Provide the (x, y) coordinate of the cell's center where the given text is located.  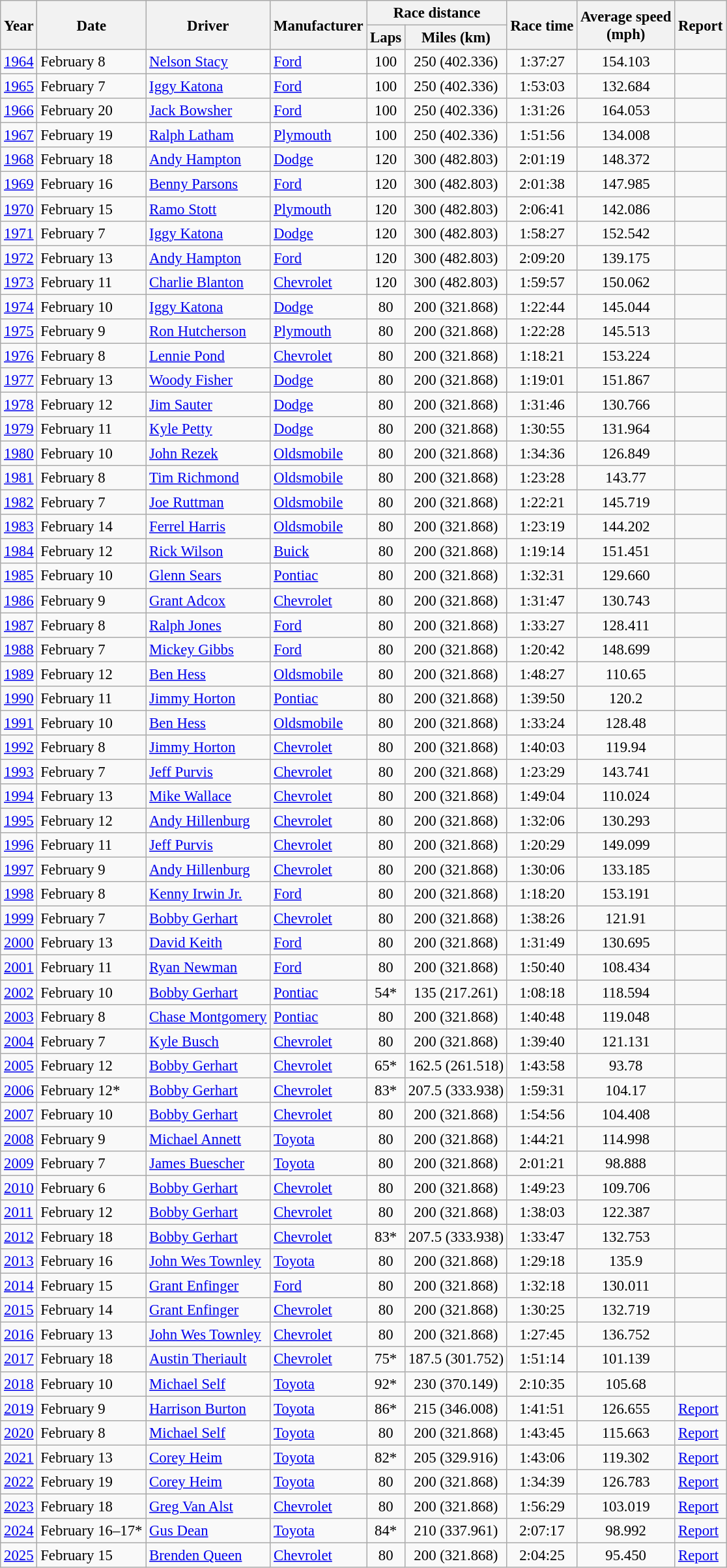
1971 (19, 233)
136.752 (626, 1335)
1981 (19, 478)
108.434 (626, 968)
2018 (19, 1384)
2:06:41 (542, 209)
Tim Richmond (208, 478)
130.293 (626, 821)
Miles (km) (456, 38)
1975 (19, 331)
February 6 (91, 1188)
1977 (19, 380)
1964 (19, 62)
130.766 (626, 404)
1:23:19 (542, 527)
Date (91, 25)
1967 (19, 135)
Mickey Gibbs (208, 649)
1:31:47 (542, 600)
1989 (19, 674)
1988 (19, 649)
1987 (19, 625)
Nelson Stacy (208, 62)
1:23:29 (542, 772)
1979 (19, 429)
Race time (542, 25)
Gus Dean (208, 1531)
148.699 (626, 649)
145.044 (626, 307)
65* (386, 1065)
1:53:03 (542, 87)
Charlie Blanton (208, 282)
1:22:28 (542, 331)
1:31:46 (542, 404)
187.5 (301.752) (456, 1360)
153.224 (626, 356)
130.695 (626, 944)
230 (370.149) (456, 1384)
Grant Adcox (208, 600)
1:22:44 (542, 307)
1984 (19, 552)
Average speed(mph) (626, 25)
205 (329.916) (456, 1457)
1972 (19, 258)
143.77 (626, 478)
1:33:24 (542, 723)
110.65 (626, 674)
143.741 (626, 772)
2005 (19, 1065)
119.94 (626, 748)
Manufacturer (319, 25)
1:19:14 (542, 552)
131.964 (626, 429)
105.68 (626, 1384)
2019 (19, 1408)
147.985 (626, 184)
1968 (19, 160)
1:51:56 (542, 135)
132.684 (626, 87)
1:32:31 (542, 576)
Lennie Pond (208, 356)
2:09:20 (542, 258)
1974 (19, 307)
2:07:17 (542, 1531)
95.450 (626, 1555)
2007 (19, 1115)
132.719 (626, 1310)
118.594 (626, 992)
2012 (19, 1237)
2000 (19, 944)
153.191 (626, 894)
2:01:19 (542, 160)
1:48:27 (542, 674)
1992 (19, 748)
149.099 (626, 845)
98.992 (626, 1531)
1970 (19, 209)
Kyle Petty (208, 429)
164.053 (626, 111)
98.888 (626, 1164)
1:31:49 (542, 944)
101.139 (626, 1360)
2015 (19, 1310)
2:01:38 (542, 184)
1:08:18 (542, 992)
1:43:06 (542, 1457)
103.019 (626, 1506)
110.024 (626, 796)
Michael Annett (208, 1139)
1982 (19, 503)
130.743 (626, 600)
2020 (19, 1433)
1994 (19, 796)
Glenn Sears (208, 576)
1:20:42 (542, 649)
120.2 (626, 699)
1985 (19, 576)
215 (346.008) (456, 1408)
2010 (19, 1188)
148.372 (626, 160)
2006 (19, 1090)
2013 (19, 1261)
Brenden Queen (208, 1555)
109.706 (626, 1188)
2024 (19, 1531)
Laps (386, 38)
126.849 (626, 454)
1:18:20 (542, 894)
1:39:40 (542, 1041)
145.513 (626, 331)
1:59:31 (542, 1090)
Woody Fisher (208, 380)
2016 (19, 1335)
115.663 (626, 1433)
162.5 (261.518) (456, 1065)
Austin Theriault (208, 1360)
David Keith (208, 944)
John Rezek (208, 454)
1:19:01 (542, 380)
Ramo Stott (208, 209)
1:41:51 (542, 1408)
2011 (19, 1212)
150.062 (626, 282)
1:43:45 (542, 1433)
1:43:58 (542, 1065)
139.175 (626, 258)
1:32:18 (542, 1286)
151.451 (626, 552)
1:49:04 (542, 796)
154.103 (626, 62)
1998 (19, 894)
133.185 (626, 870)
1980 (19, 454)
126.655 (626, 1408)
Greg Van Alst (208, 1506)
1978 (19, 404)
James Buescher (208, 1164)
1983 (19, 527)
1973 (19, 282)
2001 (19, 968)
1:39:50 (542, 699)
1:49:23 (542, 1188)
1:40:48 (542, 1016)
75* (386, 1360)
126.783 (626, 1482)
Harrison Burton (208, 1408)
1965 (19, 87)
2009 (19, 1164)
86* (386, 1408)
135 (217.261) (456, 992)
84* (386, 1531)
Kenny Irwin Jr. (208, 894)
1966 (19, 111)
92* (386, 1384)
1:34:36 (542, 454)
2022 (19, 1482)
Mike Wallace (208, 796)
Kyle Busch (208, 1041)
2:10:35 (542, 1384)
145.719 (626, 503)
2014 (19, 1286)
February 12* (91, 1090)
1995 (19, 821)
1:44:21 (542, 1139)
Chase Montgomery (208, 1016)
1976 (19, 356)
1:29:18 (542, 1261)
135.9 (626, 1261)
2017 (19, 1360)
Race distance (437, 13)
151.867 (626, 380)
1:59:57 (542, 282)
February 20 (91, 111)
1:37:27 (542, 62)
1:50:40 (542, 968)
1997 (19, 870)
1:40:03 (542, 748)
Ralph Latham (208, 135)
1:54:56 (542, 1115)
1:30:25 (542, 1310)
1:33:27 (542, 625)
114.998 (626, 1139)
1:38:03 (542, 1212)
1:30:55 (542, 429)
132.753 (626, 1237)
1:33:47 (542, 1237)
121.91 (626, 919)
1:58:27 (542, 233)
82* (386, 1457)
121.131 (626, 1041)
129.660 (626, 576)
February 16–17* (91, 1531)
119.048 (626, 1016)
1:23:28 (542, 478)
104.408 (626, 1115)
1:51:14 (542, 1360)
2021 (19, 1457)
1986 (19, 600)
1:22:21 (542, 503)
122.387 (626, 1212)
Driver (208, 25)
130.011 (626, 1286)
1:32:06 (542, 821)
2008 (19, 1139)
1993 (19, 772)
1:30:06 (542, 870)
Ralph Jones (208, 625)
1:27:45 (542, 1335)
Benny Parsons (208, 184)
1999 (19, 919)
Jim Sauter (208, 404)
2003 (19, 1016)
Buick (319, 552)
1:31:26 (542, 111)
1:18:21 (542, 356)
Year (19, 25)
2004 (19, 1041)
152.542 (626, 233)
54* (386, 992)
Jack Bowsher (208, 111)
2:01:21 (542, 1164)
93.78 (626, 1065)
1:38:26 (542, 919)
134.008 (626, 135)
Joe Ruttman (208, 503)
104.17 (626, 1090)
1969 (19, 184)
119.302 (626, 1457)
2002 (19, 992)
1991 (19, 723)
144.202 (626, 527)
Rick Wilson (208, 552)
210 (337.961) (456, 1531)
Ron Hutcherson (208, 331)
2:04:25 (542, 1555)
Ferrel Harris (208, 527)
142.086 (626, 209)
1990 (19, 699)
1996 (19, 845)
1:20:29 (542, 845)
Ryan Newman (208, 968)
2023 (19, 1506)
128.411 (626, 625)
2025 (19, 1555)
128.48 (626, 723)
1:34:39 (542, 1482)
1:56:29 (542, 1506)
